Provide the (x, y) coordinate of the cell's center where the given text is located.  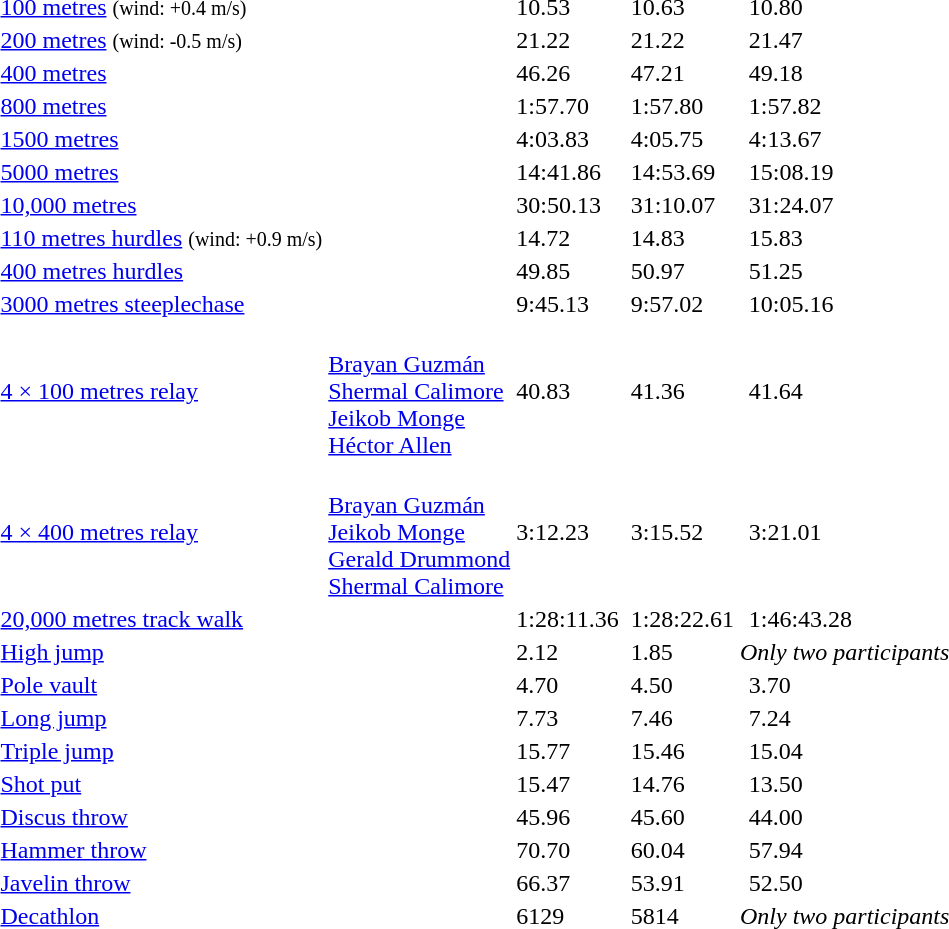
7.73 (568, 718)
2.12 (568, 652)
49.85 (568, 271)
14.72 (568, 238)
1:28:22.61 (682, 619)
4.70 (568, 685)
14.83 (682, 238)
15.77 (568, 751)
40.83 (568, 391)
7.46 (682, 718)
14:41.86 (568, 172)
15.47 (568, 784)
4:03.83 (568, 139)
41.36 (682, 391)
14.76 (682, 784)
31:10.07 (682, 205)
47.21 (682, 73)
53.91 (682, 883)
3:12.23 (568, 532)
9:45.13 (568, 304)
4.50 (682, 685)
50.97 (682, 271)
30:50.13 (568, 205)
70.70 (568, 850)
66.37 (568, 883)
60.04 (682, 850)
9:57.02 (682, 304)
1.85 (682, 652)
1:57.80 (682, 106)
Brayan GuzmánShermal CalimoreJeikob MongeHéctor Allen (420, 391)
4:05.75 (682, 139)
1:57.70 (568, 106)
15.46 (682, 751)
14:53.69 (682, 172)
46.26 (568, 73)
1:28:11.36 (568, 619)
45.96 (568, 817)
3:15.52 (682, 532)
Brayan GuzmánJeikob MongeGerald DrummondShermal Calimore (420, 532)
45.60 (682, 817)
